Return the (x, y) coordinate for the center point of the cell that contains the specified text.  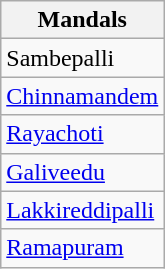
Rayachoti (82, 134)
Mandals (82, 20)
Galiveedu (82, 172)
Lakkireddipalli (82, 210)
Sambepalli (82, 58)
Chinnamandem (82, 96)
Ramapuram (82, 248)
